For the text-containing cell, return its midpoint in (x, y) coordinate format. 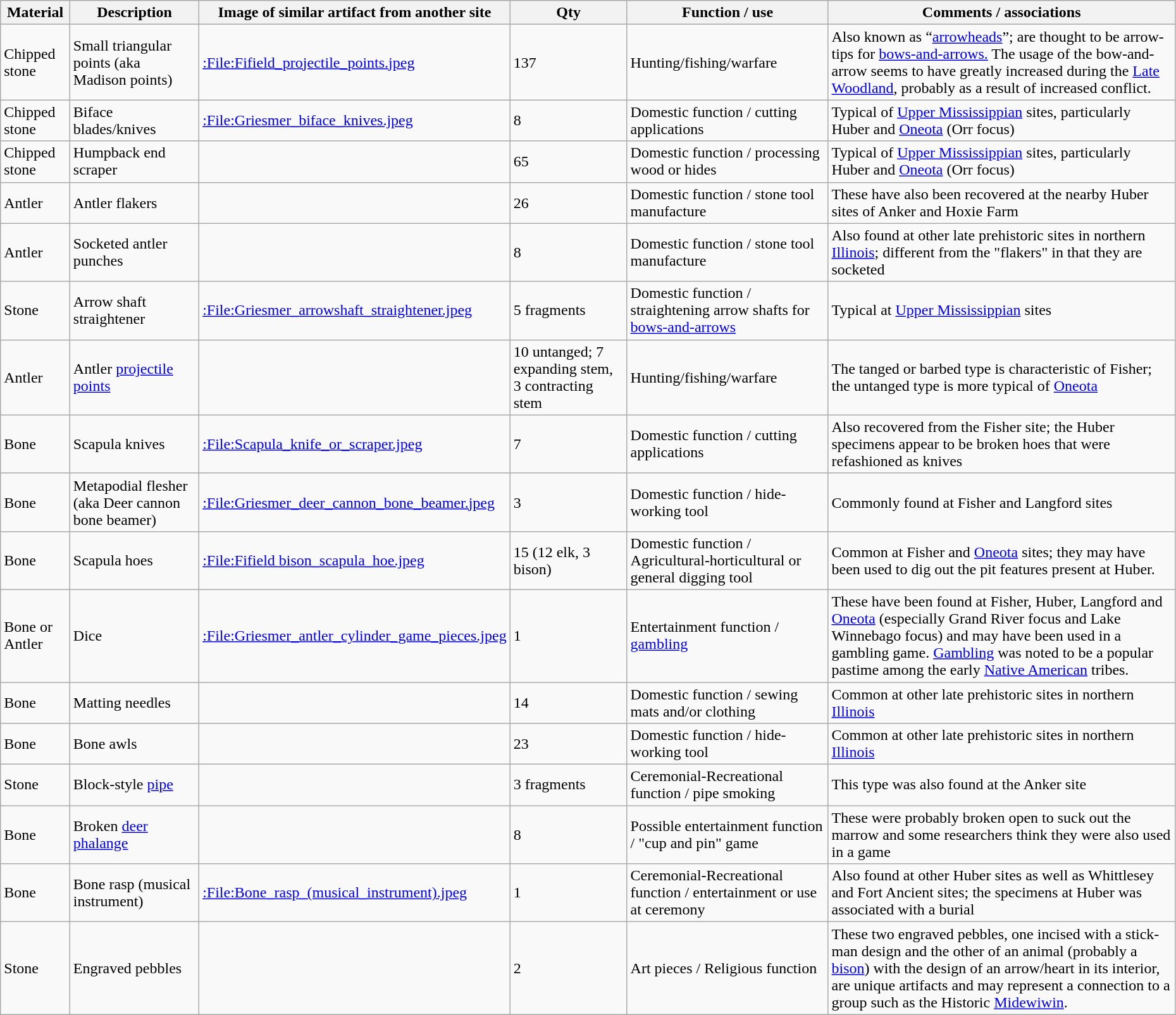
15 (12 elk, 3 bison) (568, 560)
Also recovered from the Fisher site; the Huber specimens appear to be broken hoes that were refashioned as knives (1001, 444)
23 (568, 744)
Humpback end scraper (134, 162)
Ceremonial-Recreational function / pipe smoking (727, 785)
Dice (134, 636)
14 (568, 702)
Also found at other late prehistoric sites in northern Illinois; different from the "flakers" in that they are socketed (1001, 252)
Socketed antler punches (134, 252)
Antler projectile points (134, 377)
Broken deer phalange (134, 835)
10 untanged; 7 expanding stem, 3 contracting stem (568, 377)
Engraved pebbles (134, 968)
Metapodial flesher (aka Deer cannon bone beamer) (134, 502)
Small triangular points (aka Madison points) (134, 62)
Matting needles (134, 702)
:File:Griesmer_antler_cylinder_game_pieces.jpeg (355, 636)
Ceremonial-Recreational function / entertainment or use at ceremony (727, 893)
137 (568, 62)
:File:Griesmer_arrowshaft_straightener.jpeg (355, 311)
Material (35, 13)
Possible entertainment function / "cup and pin" game (727, 835)
Entertainment function / gambling (727, 636)
Domestic function / Agricultural-horticultural or general digging tool (727, 560)
:File:Fifield_projectile_points.jpeg (355, 62)
5 fragments (568, 311)
Commonly found at Fisher and Langford sites (1001, 502)
Antler flakers (134, 202)
Function / use (727, 13)
2 (568, 968)
26 (568, 202)
Common at Fisher and Oneota sites; they may have been used to dig out the pit features present at Huber. (1001, 560)
Scapula knives (134, 444)
Domestic function / sewing mats and/or clothing (727, 702)
The tanged or barbed type is characteristic of Fisher; the untanged type is more typical of Oneota (1001, 377)
:File:Griesmer_biface_knives.jpeg (355, 120)
Also found at other Huber sites as well as Whittlesey and Fort Ancient sites; the specimens at Huber was associated with a burial (1001, 893)
Qty (568, 13)
Typical at Upper Mississippian sites (1001, 311)
Image of similar artifact from another site (355, 13)
Bone or Antler (35, 636)
Arrow shaft straightener (134, 311)
:File:Bone_rasp_(musical_instrument).jpeg (355, 893)
3 fragments (568, 785)
:File:Fifield bison_scapula_hoe.jpeg (355, 560)
Bone rasp (musical instrument) (134, 893)
Bone awls (134, 744)
Art pieces / Religious function (727, 968)
Domestic function / straightening arrow shafts for bows-and-arrows (727, 311)
These were probably broken open to suck out the marrow and some researchers think they were also used in a game (1001, 835)
:File:Griesmer_deer_cannon_bone_beamer.jpeg (355, 502)
Biface blades/knives (134, 120)
:File:Scapula_knife_or_scraper.jpeg (355, 444)
Comments / associations (1001, 13)
3 (568, 502)
65 (568, 162)
Domestic function / processing wood or hides (727, 162)
Description (134, 13)
These have also been recovered at the nearby Huber sites of Anker and Hoxie Farm (1001, 202)
Block-style pipe (134, 785)
This type was also found at the Anker site (1001, 785)
Scapula hoes (134, 560)
7 (568, 444)
